Find where the given text appears and provide that cell's center as (x, y) coordinate. 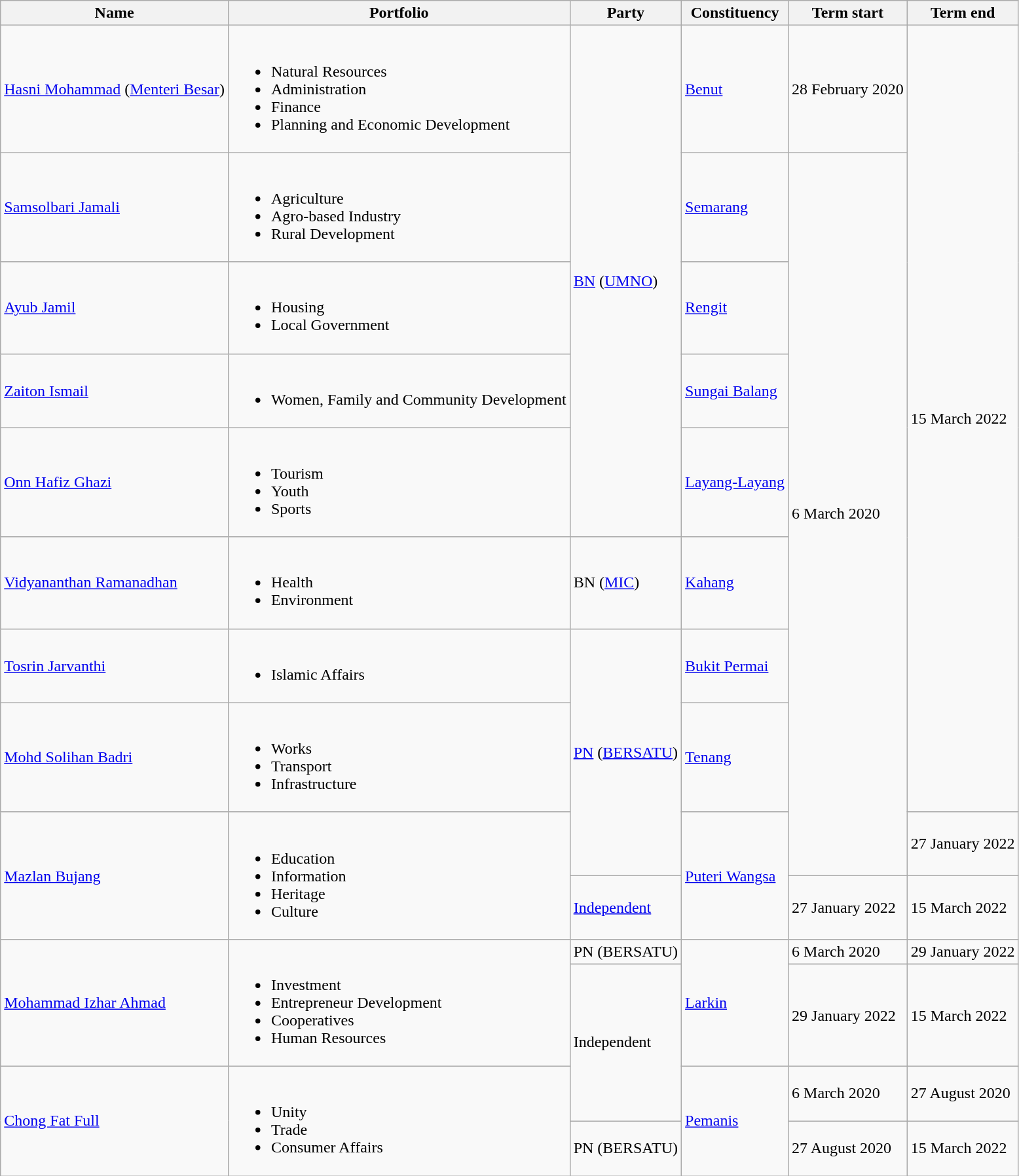
Semarang (735, 207)
Women, Family and Community Development (399, 390)
Layang-Layang (735, 482)
HealthEnvironment (399, 583)
Tenang (735, 757)
AgricultureAgro-based IndustryRural Development (399, 207)
Party (625, 13)
Constituency (735, 13)
Puteri Wangsa (735, 875)
Mohammad Izhar Ahmad (115, 1002)
Sungai Balang (735, 390)
Portfolio (399, 13)
Larkin (735, 1002)
UnityTradeConsumer Affairs (399, 1121)
Mohd Solihan Badri (115, 757)
WorksTransportInfrastructure (399, 757)
Ayub Jamil (115, 308)
BN (UMNO) (625, 282)
Term start (848, 13)
Name (115, 13)
BN (MIC) (625, 583)
Benut (735, 89)
Zaiton Ismail (115, 390)
Chong Fat Full (115, 1121)
Pemanis (735, 1121)
Samsolbari Jamali (115, 207)
Mazlan Bujang (115, 875)
28 February 2020 (848, 89)
HousingLocal Government (399, 308)
Term end (963, 13)
EducationInformationHeritageCulture (399, 875)
Islamic Affairs (399, 665)
Tosrin Jarvanthi (115, 665)
Onn Hafiz Ghazi (115, 482)
Hasni Mohammad (Menteri Besar) (115, 89)
Kahang (735, 583)
Rengit (735, 308)
InvestmentEntrepreneur DevelopmentCooperativesHuman Resources (399, 1002)
Natural ResourcesAdministrationFinancePlanning and Economic Development (399, 89)
Vidyananthan Ramanadhan (115, 583)
Bukit Permai (735, 665)
TourismYouthSports (399, 482)
